Detect which cell encompasses the target text, then output its [x, y] center coordinate. 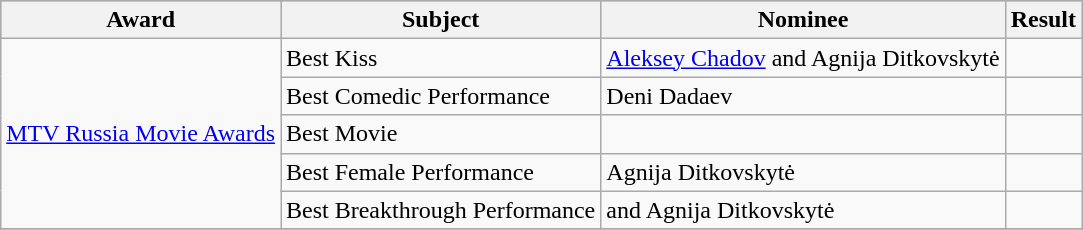
MTV Russia Movie Awards [141, 134]
Best Female Performance [440, 172]
Best Breakthrough Performance [440, 210]
Subject [440, 20]
and Agnija Ditkovskytė [803, 210]
Aleksey Chadov and Agnija Ditkovskytė [803, 58]
Award [141, 20]
Deni Dadaev [803, 96]
Agnija Ditkovskytė [803, 172]
Best Movie [440, 134]
Result [1043, 20]
Nominee [803, 20]
Best Comedic Performance [440, 96]
Best Kiss [440, 58]
